Output the [x, y] coordinate of the center of the cell containing the given text.  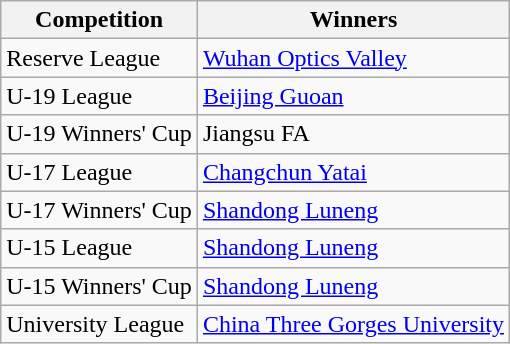
Reserve League [100, 58]
Competition [100, 20]
Beijing Guoan [353, 96]
U-17 Winners' Cup [100, 210]
Winners [353, 20]
Jiangsu FA [353, 134]
China Three Gorges University [353, 324]
U-15 League [100, 248]
U-19 League [100, 96]
U-15 Winners' Cup [100, 286]
University League [100, 324]
U-19 Winners' Cup [100, 134]
U-17 League [100, 172]
Changchun Yatai [353, 172]
Wuhan Optics Valley [353, 58]
